Pinpoint the cell where the given text exists, returning its [x, y] midpoint coordinate. 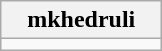
mkhedruli [82, 20]
